Provide the (x, y) coordinate of the cell's center where the given text is located.  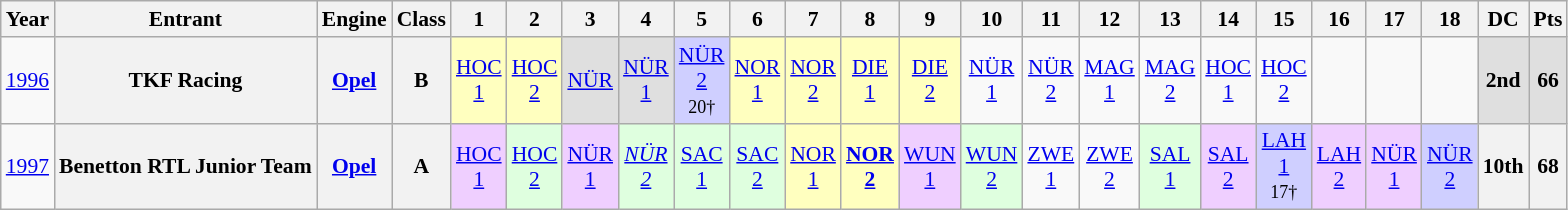
MAG2 (1170, 80)
1996 (28, 80)
Year (28, 19)
Entrant (186, 19)
13 (1170, 19)
15 (1284, 19)
SAC2 (757, 166)
6 (757, 19)
LAH2 (1339, 166)
12 (1110, 19)
7 (813, 19)
68 (1548, 166)
18 (1450, 19)
Class (422, 19)
SAL2 (1228, 166)
A (422, 166)
NÜR220† (702, 80)
8 (870, 19)
LAH117† (1284, 166)
NÜR (590, 80)
SAL1 (1170, 166)
10 (992, 19)
B (422, 80)
ZWE1 (1050, 166)
Benetton RTL Junior Team (186, 166)
5 (702, 19)
Engine (354, 19)
WUN2 (992, 166)
1 (479, 19)
TKF Racing (186, 80)
4 (646, 19)
66 (1548, 80)
17 (1394, 19)
MAG1 (1110, 80)
2 (535, 19)
16 (1339, 19)
Pts (1548, 19)
1997 (28, 166)
9 (930, 19)
10th (1504, 166)
WUN1 (930, 166)
DIE1 (870, 80)
11 (1050, 19)
SAC1 (702, 166)
14 (1228, 19)
DIE2 (930, 80)
3 (590, 19)
2nd (1504, 80)
DC (1504, 19)
ZWE2 (1110, 166)
